Detect which cell encompasses the target text, then output its [X, Y] center coordinate. 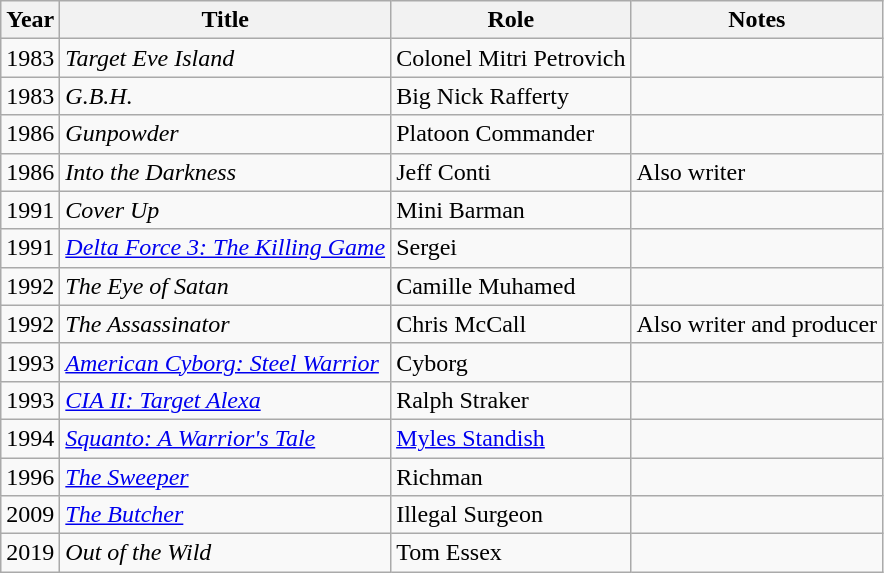
The Assassinator [226, 324]
Big Nick Rafferty [511, 96]
Tom Essex [511, 553]
Ralph Straker [511, 400]
2019 [30, 553]
The Butcher [226, 515]
Cyborg [511, 362]
Delta Force 3: The Killing Game [226, 248]
Illegal Surgeon [511, 515]
Notes [757, 20]
Cover Up [226, 210]
Colonel Mitri Petrovich [511, 58]
Sergei [511, 248]
Year [30, 20]
2009 [30, 515]
Role [511, 20]
The Sweeper [226, 477]
Chris McCall [511, 324]
Into the Darkness [226, 172]
The Eye of Satan [226, 286]
CIA II: Target Alexa [226, 400]
American Cyborg: Steel Warrior [226, 362]
Myles Standish [511, 438]
Mini Barman [511, 210]
Jeff Conti [511, 172]
1996 [30, 477]
Camille Muhamed [511, 286]
G.B.H. [226, 96]
Gunpowder [226, 134]
Target Eve Island [226, 58]
Platoon Commander [511, 134]
Title [226, 20]
Richman [511, 477]
Squanto: A Warrior's Tale [226, 438]
Also writer [757, 172]
1994 [30, 438]
Also writer and producer [757, 324]
Out of the Wild [226, 553]
